Return [x, y] of the center of cell containing provided text 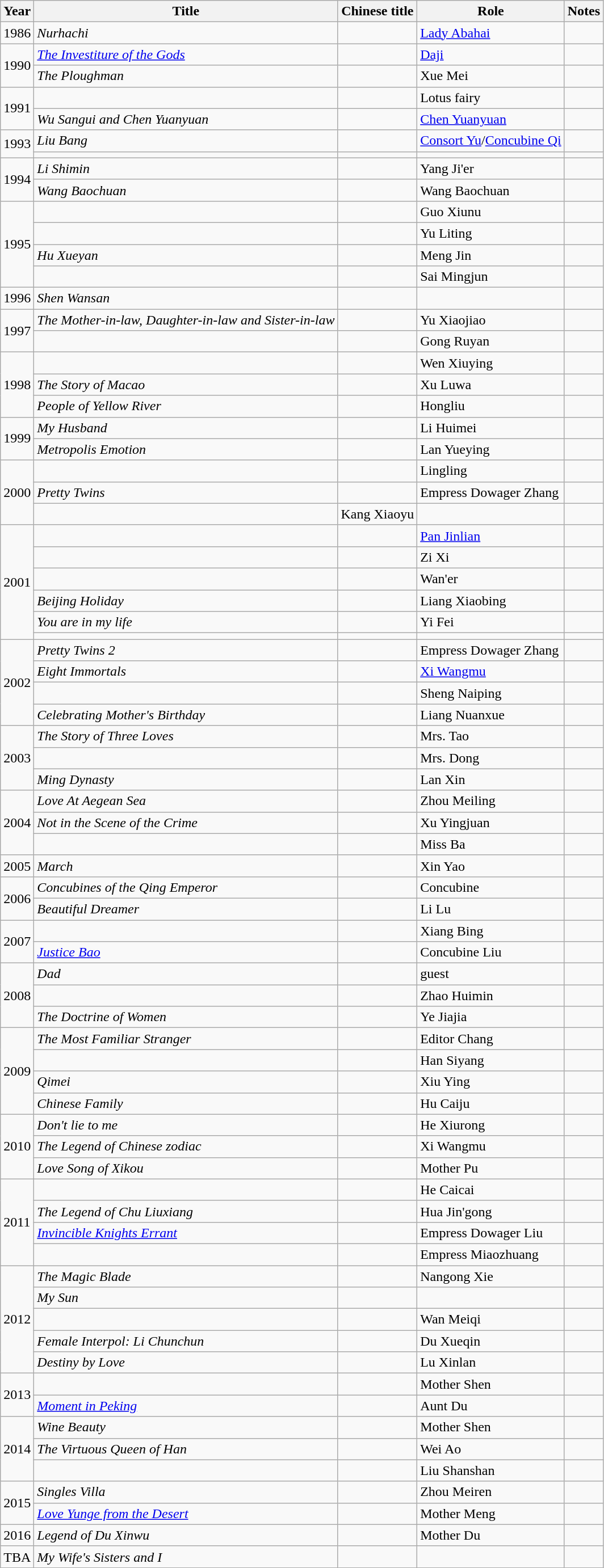
My Wife's Sisters and I [186, 1557]
The Virtuous Queen of Han [186, 1449]
Nangong Xie [491, 1276]
Li Shimin [186, 168]
Legend of Du Xinwu [186, 1535]
Sheng Naiping [491, 693]
1998 [17, 385]
Liang Xiaobing [491, 601]
Zhou Meiling [491, 801]
Meng Jin [491, 255]
2005 [17, 866]
Hu Xueyan [186, 255]
1990 [17, 65]
Yu Liting [491, 233]
Concubines of the Qing Emperor [186, 887]
Miss Ba [491, 844]
Li Lu [491, 909]
1997 [17, 331]
Love At Aegean Sea [186, 801]
Gong Ruyan [491, 342]
Dad [186, 974]
The Most Familiar Stranger [186, 1039]
Eight Immortals [186, 672]
The Story of Three Loves [186, 736]
Yu Xiaojiao [491, 320]
2013 [17, 1395]
My Sun [186, 1298]
Empress Miaozhuang [491, 1254]
Ye Jiajia [491, 1017]
Pan Jinlian [491, 536]
You are in my life [186, 622]
Don't lie to me [186, 1125]
Love Song of Xikou [186, 1168]
The Magic Blade [186, 1276]
Role [491, 11]
1993 [17, 144]
Lan Xin [491, 779]
Year [17, 11]
Justice Bao [186, 952]
Pretty Twins [186, 492]
1991 [17, 108]
Invincible Knights Errant [186, 1233]
Zhao Huimin [491, 996]
Lu Xinlan [491, 1363]
Wu Sangui and Chen Yuanyuan [186, 119]
Xin Yao [491, 866]
Wine Beauty [186, 1427]
Liu Bang [186, 141]
Xue Mei [491, 76]
2007 [17, 942]
2008 [17, 996]
2016 [17, 1535]
Zhou Meiren [491, 1492]
The Doctrine of Women [186, 1017]
People of Yellow River [186, 406]
2000 [17, 492]
My Husband [186, 428]
Mrs. Tao [491, 736]
Guo Xiunu [491, 212]
Metropolis Emotion [186, 449]
Ming Dynasty [186, 779]
Mrs. Dong [491, 758]
1996 [17, 298]
The Investiture of the Gods [186, 54]
Sai Mingjun [491, 277]
2006 [17, 898]
Zi Xi [491, 557]
Beautiful Dreamer [186, 909]
The Legend of Chu Liuxiang [186, 1211]
Hongliu [491, 406]
Title [186, 11]
Li Huimei [491, 428]
The Legend of Chinese zodiac [186, 1147]
Liang Nuanxue [491, 715]
2002 [17, 682]
Xiu Ying [491, 1082]
He Xiurong [491, 1125]
1999 [17, 439]
Editor Chang [491, 1039]
The Story of Macao [186, 385]
Concubine Liu [491, 952]
Love Yunge from the Desert [186, 1514]
2015 [17, 1503]
Singles Villa [186, 1492]
Notes [584, 11]
2014 [17, 1449]
Nurhachi [186, 33]
Hua Jin'gong [491, 1211]
Celebrating Mother's Birthday [186, 715]
Wei Ao [491, 1449]
He Caicai [491, 1190]
Xiang Bing [491, 931]
Yang Ji'er [491, 168]
Wen Xiuying [491, 363]
Moment in Peking [186, 1406]
guest [491, 974]
2011 [17, 1222]
Chinese Family [186, 1103]
Shen Wansan [186, 298]
Aunt Du [491, 1406]
2012 [17, 1319]
2010 [17, 1147]
March [186, 866]
Qimei [186, 1082]
Not in the Scene of the Crime [186, 823]
2009 [17, 1071]
The Ploughman [186, 76]
Lingling [491, 471]
Kang Xiaoyu [378, 514]
Hu Caiju [491, 1103]
Han Siyang [491, 1060]
Wan Meiqi [491, 1320]
Concubine [491, 887]
Beijing Holiday [186, 601]
Empress Dowager Liu [491, 1233]
Consort Yu/Concubine Qi [491, 141]
1994 [17, 179]
Chen Yuanyuan [491, 119]
2003 [17, 758]
Daji [491, 54]
2004 [17, 823]
Xu Yingjuan [491, 823]
1995 [17, 244]
Lotus fairy [491, 98]
The Mother-in-law, Daughter-in-law and Sister-in-law [186, 320]
Destiny by Love [186, 1363]
Du Xueqin [491, 1341]
Liu Shanshan [491, 1470]
1986 [17, 33]
2001 [17, 582]
Lan Yueying [491, 449]
Yi Fei [491, 622]
Chinese title [378, 11]
Female Interpol: Li Chunchun [186, 1341]
Lady Abahai [491, 33]
TBA [17, 1557]
Mother Meng [491, 1514]
Wan'er [491, 579]
Mother Pu [491, 1168]
Mother Du [491, 1535]
Xu Luwa [491, 385]
Pretty Twins 2 [186, 650]
